Search for the cell housing the specified text and yield its [x, y] center coordinate. 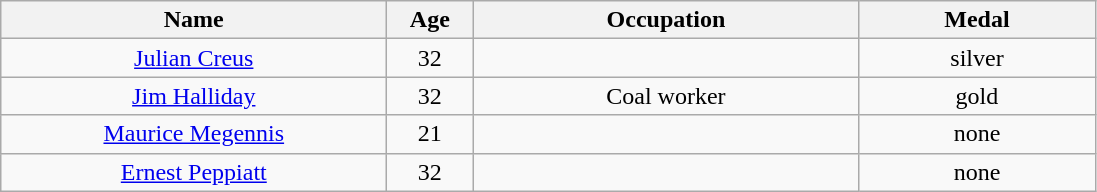
Ernest Peppiatt [194, 172]
Age [430, 20]
Coal worker [666, 96]
Maurice Megennis [194, 134]
21 [430, 134]
Medal [977, 20]
Jim Halliday [194, 96]
silver [977, 58]
gold [977, 96]
Name [194, 20]
Julian Creus [194, 58]
Occupation [666, 20]
